Determine the [x, y] coordinate at the center of the cell enclosing the given text.  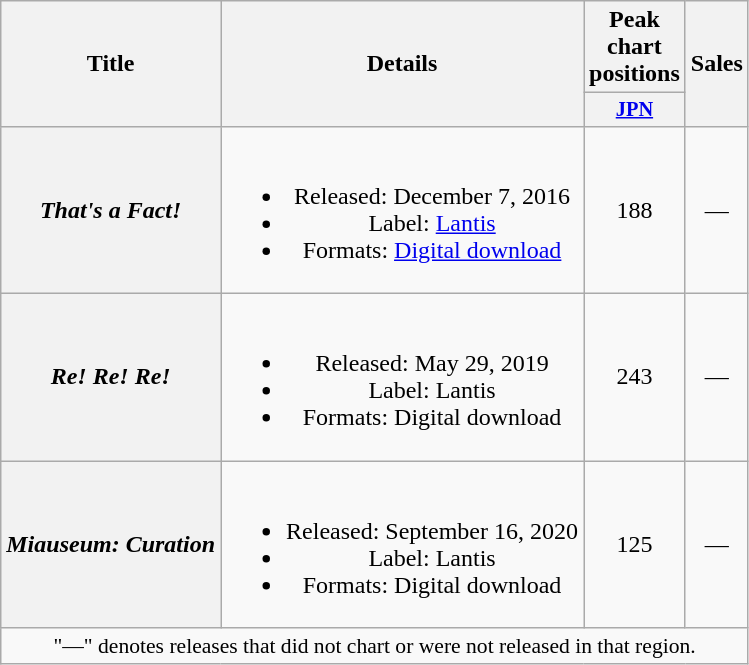
Details [402, 64]
"—" denotes releases that did not chart or were not released in that region. [375, 646]
Re! Re! Re! [111, 378]
Miauseum: Curation [111, 544]
188 [635, 210]
243 [635, 378]
Peak chartpositions [635, 47]
Released: December 7, 2016Label: LantisFormats: Digital download [402, 210]
Title [111, 64]
JPN [635, 110]
Released: May 29, 2019Label: LantisFormats: Digital download [402, 378]
Released: September 16, 2020Label: LantisFormats: Digital download [402, 544]
Sales [716, 64]
125 [635, 544]
That's a Fact! [111, 210]
